For the text-containing cell, return its midpoint in (X, Y) coordinate format. 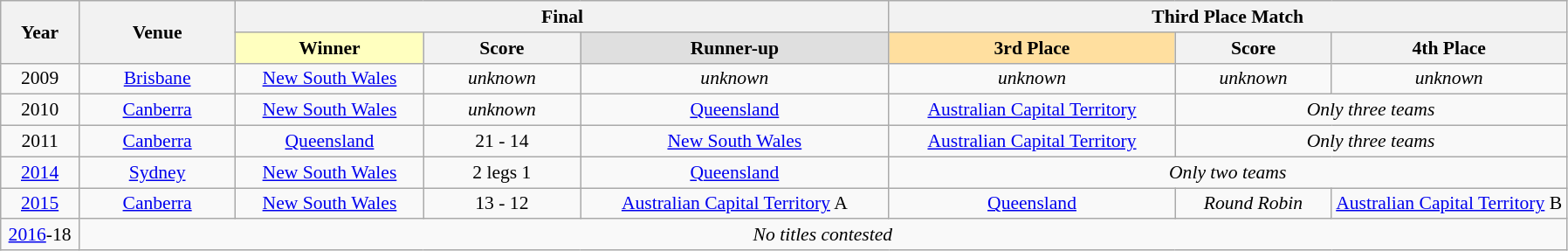
Final (562, 17)
13 - 12 (501, 204)
Year (40, 31)
Third Place Match (1228, 17)
Runner-up (735, 48)
Brisbane (157, 79)
3rd Place (1032, 48)
2011 (40, 142)
2010 (40, 110)
No titles contested (822, 235)
21 - 14 (501, 142)
2016-18 (40, 235)
Australian Capital Territory B (1449, 204)
Round Robin (1254, 204)
2015 (40, 204)
2014 (40, 172)
2009 (40, 79)
4th Place (1449, 48)
Australian Capital Territory A (735, 204)
Venue (157, 31)
Only two teams (1228, 172)
Winner (330, 48)
2 legs 1 (501, 172)
Sydney (157, 172)
